Extract the (x, y) coordinate from the center of the cell holding the provided text.  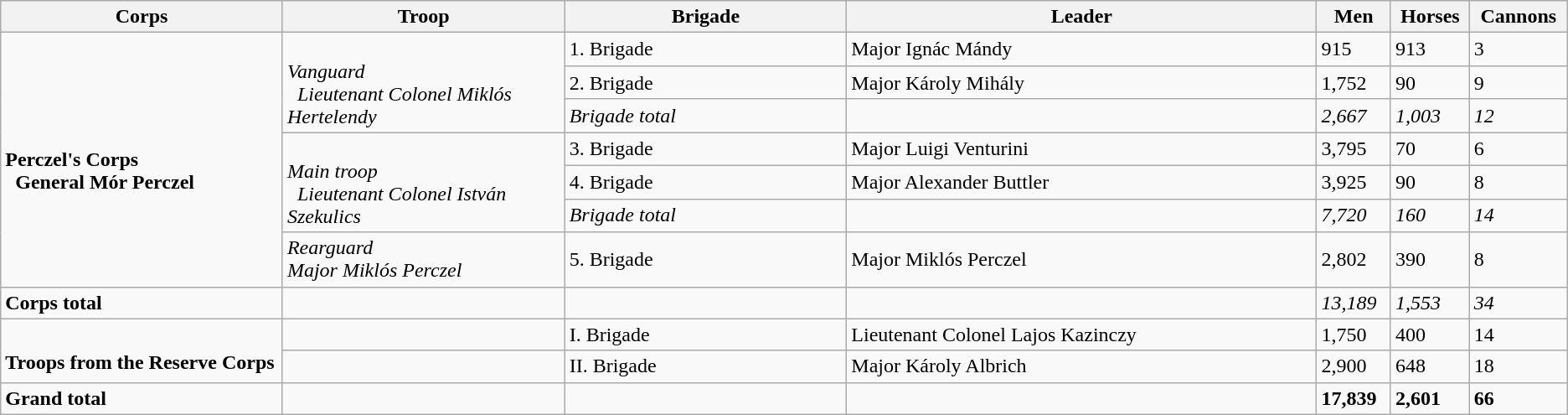
17,839 (1354, 398)
Lieutenant Colonel Lajos Kazinczy (1082, 335)
3. Brigade (705, 149)
913 (1430, 49)
648 (1430, 366)
Troop (424, 17)
5. Brigade (705, 260)
Perczel's Corps General Mór Perczel (142, 159)
II. Brigade (705, 366)
Grand total (142, 398)
7,720 (1354, 215)
Major Alexander Buttler (1082, 183)
Main troop Lieutenant Colonel István Szekulics (424, 183)
400 (1430, 335)
1,553 (1430, 303)
1,752 (1354, 82)
2,900 (1354, 366)
915 (1354, 49)
Major Luigi Venturini (1082, 149)
3,925 (1354, 183)
3,795 (1354, 149)
34 (1518, 303)
12 (1518, 116)
70 (1430, 149)
Major Ignác Mándy (1082, 49)
Leader (1082, 17)
3 (1518, 49)
Major Miklós Perczel (1082, 260)
Men (1354, 17)
Major Károly Albrich (1082, 366)
160 (1430, 215)
2,601 (1430, 398)
Vanguard Lieutenant Colonel Miklós Hertelendy (424, 82)
Troops from the Reserve Corps (142, 350)
1,750 (1354, 335)
18 (1518, 366)
Corps total (142, 303)
1,003 (1430, 116)
Cannons (1518, 17)
66 (1518, 398)
Corps (142, 17)
2,802 (1354, 260)
6 (1518, 149)
RearguardMajor Miklós Perczel (424, 260)
2. Brigade (705, 82)
1. Brigade (705, 49)
Brigade (705, 17)
9 (1518, 82)
2,667 (1354, 116)
13,189 (1354, 303)
I. Brigade (705, 335)
4. Brigade (705, 183)
390 (1430, 260)
Major Károly Mihály (1082, 82)
Horses (1430, 17)
